From the cell containing the given text, extract its center point as [X, Y] coordinate. 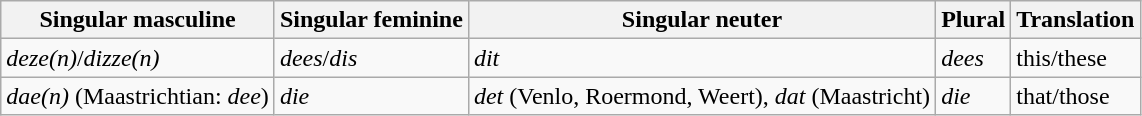
deze(n)/dizze(n) [138, 58]
det (Venlo, Roermond, Weert), dat (Maastricht) [702, 96]
dit [702, 58]
Singular neuter [702, 20]
Singular feminine [371, 20]
dees/dis [371, 58]
dees [974, 58]
Singular masculine [138, 20]
this/these [1076, 58]
that/those [1076, 96]
Translation [1076, 20]
Plural [974, 20]
dae(n) (Maastrichtian: dee) [138, 96]
